Capture the cell that displays the provided text and extract its [x, y] central coordinate. 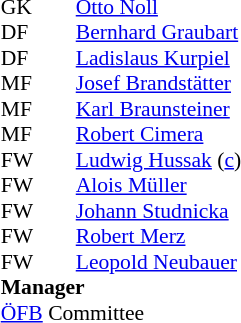
Robert Cimera [158, 135]
Karl Braunsteiner [158, 109]
Ladislaus Kurpiel [158, 58]
Ludwig Hussak (c) [158, 160]
Robert Merz [158, 237]
Bernhard Graubart [158, 33]
Manager [121, 287]
Josef Brandstätter [158, 83]
Johann Studnicka [158, 211]
Alois Müller [158, 185]
Leopold Neubauer [158, 262]
